For the text-containing cell, return its midpoint in (X, Y) coordinate format. 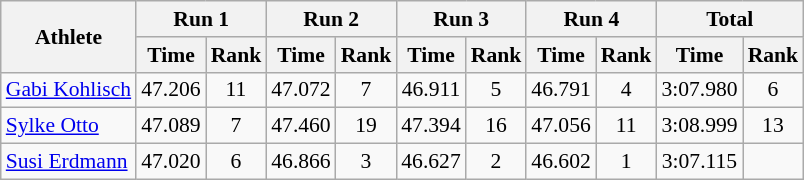
47.394 (430, 126)
4 (626, 90)
47.206 (170, 90)
46.791 (560, 90)
46.627 (430, 162)
5 (496, 90)
Run 2 (331, 19)
Run 4 (591, 19)
Run 1 (201, 19)
16 (496, 126)
Total (730, 19)
Gabi Kohlisch (68, 90)
47.089 (170, 126)
46.866 (300, 162)
47.020 (170, 162)
46.602 (560, 162)
Athlete (68, 36)
47.072 (300, 90)
3:07.980 (699, 90)
3:08.999 (699, 126)
3 (366, 162)
Susi Erdmann (68, 162)
2 (496, 162)
46.911 (430, 90)
47.460 (300, 126)
47.056 (560, 126)
Sylke Otto (68, 126)
Run 3 (461, 19)
13 (774, 126)
3:07.115 (699, 162)
1 (626, 162)
19 (366, 126)
